Provide the [X, Y] coordinate of the cell's center where the given text is located.  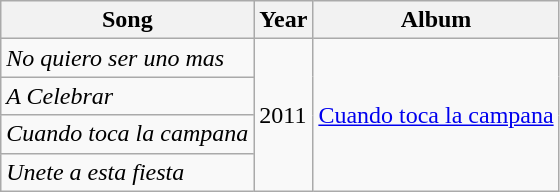
2011 [284, 115]
No quiero ser uno mas [128, 58]
Year [284, 20]
Unete a esta fiesta [128, 172]
Album [436, 20]
A Celebrar [128, 96]
Song [128, 20]
